Identify which cell holds the provided text, then report its (X, Y) central coordinate. 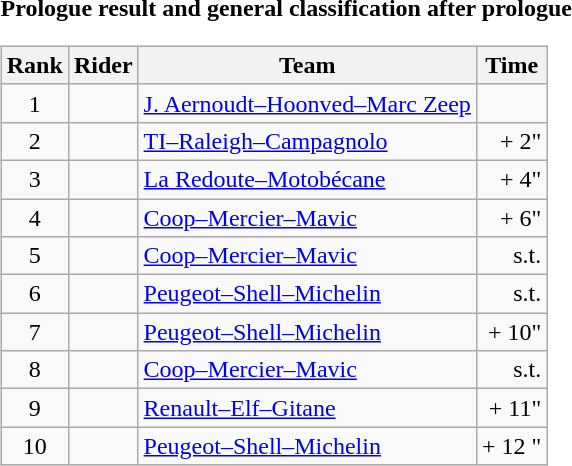
9 (34, 408)
7 (34, 332)
Team (307, 65)
+ 6" (511, 217)
+ 2" (511, 141)
+ 11" (511, 408)
3 (34, 179)
10 (34, 446)
+ 4" (511, 179)
TI–Raleigh–Campagnolo (307, 141)
1 (34, 103)
Renault–Elf–Gitane (307, 408)
2 (34, 141)
La Redoute–Motobécane (307, 179)
Time (511, 65)
6 (34, 294)
4 (34, 217)
Rank (34, 65)
+ 12 " (511, 446)
Rider (103, 65)
+ 10" (511, 332)
J. Aernoudt–Hoonved–Marc Zeep (307, 103)
5 (34, 256)
8 (34, 370)
